Pinpoint the cell where the given text exists, returning its (X, Y) midpoint coordinate. 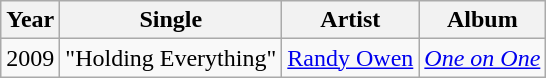
One on One (482, 58)
Year (30, 20)
Randy Owen (350, 58)
Single (171, 20)
Artist (350, 20)
2009 (30, 58)
Album (482, 20)
"Holding Everything" (171, 58)
